Find where the given text appears and provide that cell's center as (x, y) coordinate. 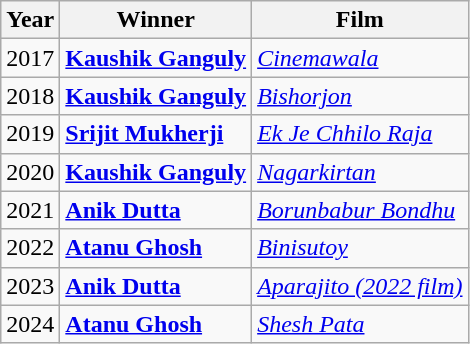
Shesh Pata (360, 324)
Binisutoy (360, 248)
2017 (30, 58)
Film (360, 20)
2024 (30, 324)
Nagarkirtan (360, 172)
2019 (30, 134)
2018 (30, 96)
Winner (156, 20)
Cinemawala (360, 58)
Ek Je Chhilo Raja (360, 134)
2021 (30, 210)
Aparajito (2022 film) (360, 286)
2022 (30, 248)
Borunbabur Bondhu (360, 210)
2023 (30, 286)
Bishorjon (360, 96)
Srijit Mukherji (156, 134)
2020 (30, 172)
Year (30, 20)
